Find where the given text appears and provide that cell's center as [x, y] coordinate. 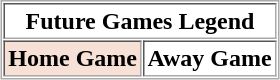
Home Game [73, 58]
Future Games Legend [140, 21]
Away Game [210, 58]
